Extract the (x, y) coordinate from the center of the cell holding the provided text.  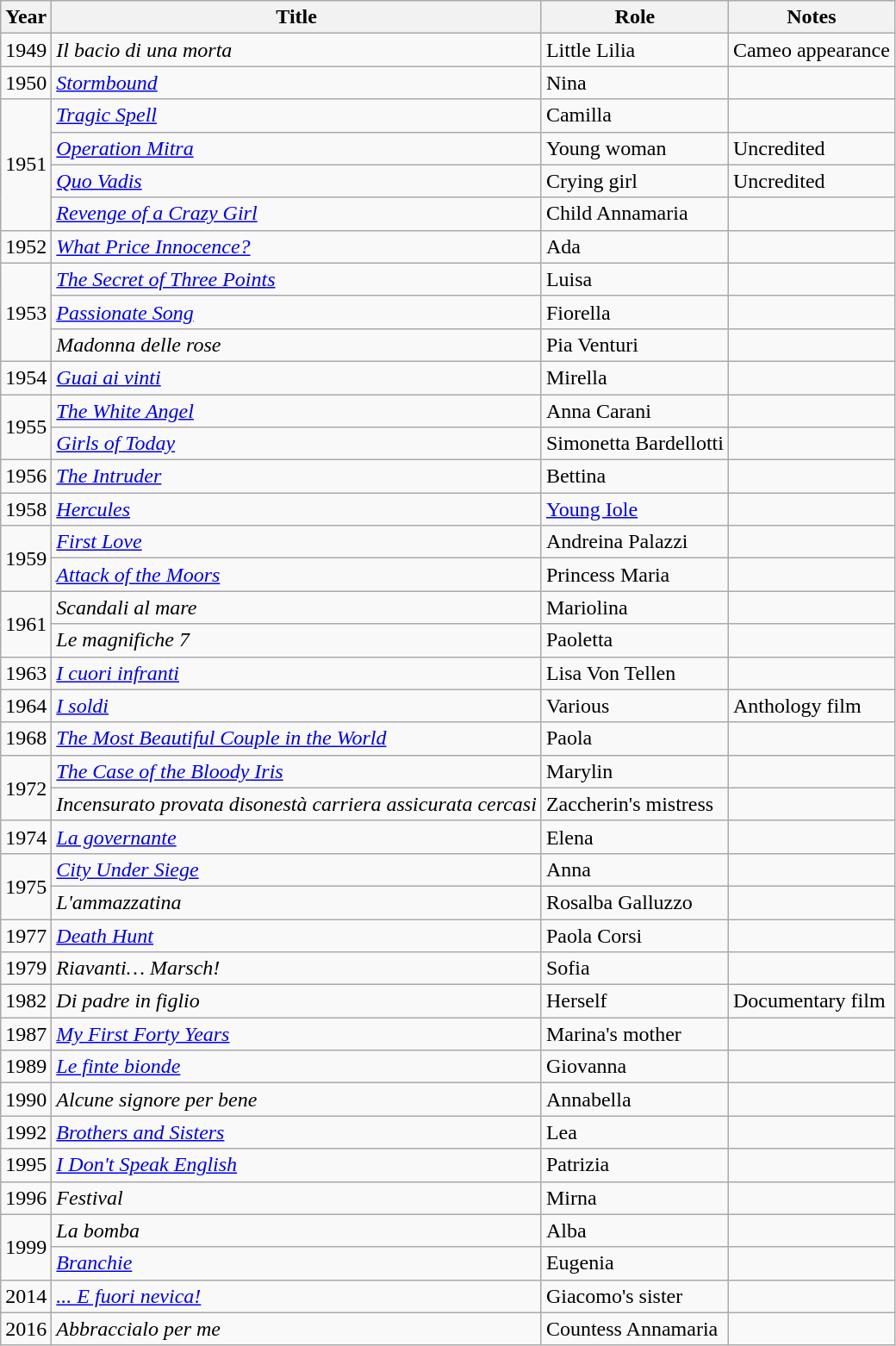
Notes (812, 17)
1955 (26, 427)
La bomba (296, 1231)
Mirella (634, 377)
The Intruder (296, 477)
1989 (26, 1067)
Guai ai vinti (296, 377)
1977 (26, 935)
1952 (26, 246)
1979 (26, 969)
1987 (26, 1034)
Attack of the Moors (296, 575)
1995 (26, 1165)
La governante (296, 837)
Cameo appearance (812, 50)
Year (26, 17)
Nina (634, 83)
Annabella (634, 1100)
1956 (26, 477)
I Don't Speak English (296, 1165)
Alcune signore per bene (296, 1100)
Passionate Song (296, 312)
Documentary film (812, 1001)
Festival (296, 1198)
1992 (26, 1132)
Scandali al mare (296, 608)
Mirna (634, 1198)
Andreina Palazzi (634, 542)
Marylin (634, 771)
Paola Corsi (634, 935)
Anna Carani (634, 411)
Stormbound (296, 83)
Title (296, 17)
1968 (26, 738)
Rosalba Galluzzo (634, 902)
1996 (26, 1198)
Il bacio di una morta (296, 50)
Patrizia (634, 1165)
Marina's mother (634, 1034)
Little Lilia (634, 50)
1990 (26, 1100)
Camilla (634, 115)
Madonna delle rose (296, 345)
Alba (634, 1231)
Young woman (634, 148)
Pia Venturi (634, 345)
1982 (26, 1001)
Branchie (296, 1263)
City Under Siege (296, 869)
1951 (26, 165)
Girls of Today (296, 444)
Incensurato provata disonestà carriera assicurata cercasi (296, 804)
Elena (634, 837)
Brothers and Sisters (296, 1132)
Princess Maria (634, 575)
Death Hunt (296, 935)
First Love (296, 542)
My First Forty Years (296, 1034)
Fiorella (634, 312)
Le finte bionde (296, 1067)
1999 (26, 1247)
I soldi (296, 706)
Riavanti… Marsch! (296, 969)
The White Angel (296, 411)
Simonetta Bardellotti (634, 444)
Revenge of a Crazy Girl (296, 214)
1953 (26, 312)
I cuori infranti (296, 673)
Young Iole (634, 509)
Bettina (634, 477)
Anna (634, 869)
Operation Mitra (296, 148)
2014 (26, 1296)
Role (634, 17)
L'ammazzatina (296, 902)
1958 (26, 509)
Eugenia (634, 1263)
Le magnifiche 7 (296, 640)
Giovanna (634, 1067)
Mariolina (634, 608)
Various (634, 706)
Countess Annamaria (634, 1329)
Paoletta (634, 640)
1974 (26, 837)
... E fuori nevica! (296, 1296)
Lea (634, 1132)
1961 (26, 624)
Paola (634, 738)
Quo Vadis (296, 181)
1963 (26, 673)
1964 (26, 706)
1972 (26, 788)
Tragic Spell (296, 115)
Child Annamaria (634, 214)
Herself (634, 1001)
1975 (26, 886)
The Most Beautiful Couple in the World (296, 738)
Luisa (634, 279)
Zaccherin's mistress (634, 804)
1959 (26, 558)
Lisa Von Tellen (634, 673)
Crying girl (634, 181)
1950 (26, 83)
What Price Innocence? (296, 246)
The Secret of Three Points (296, 279)
Di padre in figlio (296, 1001)
2016 (26, 1329)
Hercules (296, 509)
Anthology film (812, 706)
1954 (26, 377)
Giacomo's sister (634, 1296)
Abbraccialo per me (296, 1329)
Ada (634, 246)
Sofia (634, 969)
The Case of the Bloody Iris (296, 771)
1949 (26, 50)
